Output the (X, Y) coordinate of the center of the cell containing the given text.  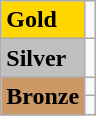
Bronze (43, 96)
Gold (43, 20)
Silver (43, 58)
